Locate the cell with the specified text and output its [x, y] center coordinate. 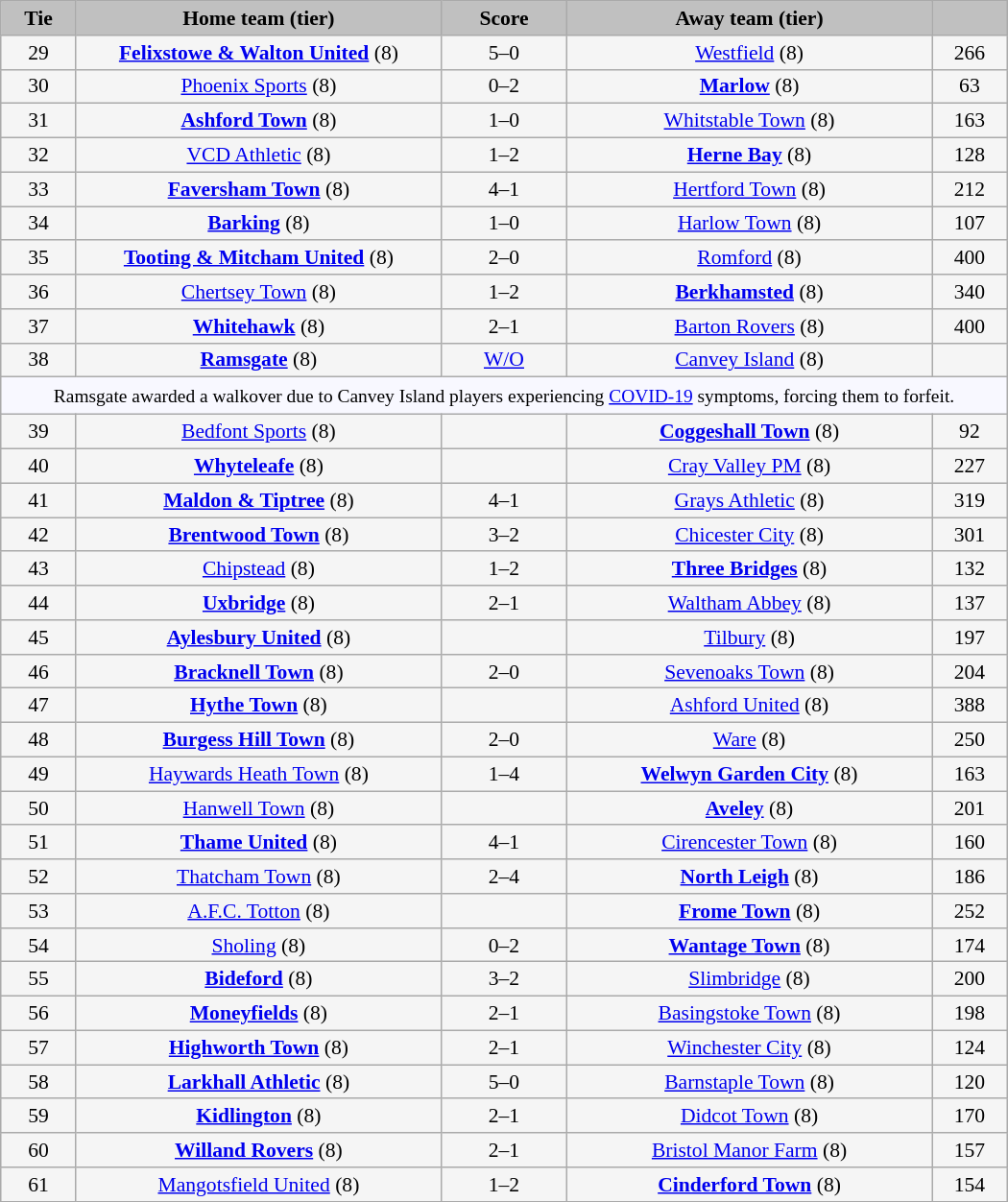
37 [38, 326]
160 [970, 843]
250 [970, 740]
Brentwood Town (8) [258, 535]
46 [38, 672]
Winchester City (8) [750, 1048]
Score [503, 18]
Herne Bay (8) [750, 156]
30 [38, 86]
Willand Rovers (8) [258, 1150]
Marlow (8) [750, 86]
92 [970, 432]
Home team (tier) [258, 18]
40 [38, 467]
124 [970, 1048]
Moneyfields (8) [258, 1014]
120 [970, 1082]
Faversham Town (8) [258, 189]
Welwyn Garden City (8) [750, 774]
43 [38, 569]
49 [38, 774]
Cray Valley PM (8) [750, 467]
174 [970, 946]
Barking (8) [258, 224]
North Leigh (8) [750, 877]
Ware (8) [750, 740]
Bedfont Sports (8) [258, 432]
47 [38, 706]
Hertford Town (8) [750, 189]
154 [970, 1185]
61 [38, 1185]
Felixstowe & Walton United (8) [258, 53]
Hanwell Town (8) [258, 808]
VCD Athletic (8) [258, 156]
50 [38, 808]
132 [970, 569]
45 [38, 637]
60 [38, 1150]
128 [970, 156]
Ashford Town (8) [258, 121]
36 [38, 292]
Westfield (8) [750, 53]
Ashford United (8) [750, 706]
Bracknell Town (8) [258, 672]
197 [970, 637]
212 [970, 189]
W/O [503, 360]
170 [970, 1117]
Tie [38, 18]
Mangotsfield United (8) [258, 1185]
Barnstaple Town (8) [750, 1082]
2–4 [503, 877]
33 [38, 189]
Barton Rovers (8) [750, 326]
Aveley (8) [750, 808]
340 [970, 292]
59 [38, 1117]
Harlow Town (8) [750, 224]
34 [38, 224]
Phoenix Sports (8) [258, 86]
301 [970, 535]
Three Bridges (8) [750, 569]
157 [970, 1150]
Whitstable Town (8) [750, 121]
Larkhall Athletic (8) [258, 1082]
57 [38, 1048]
319 [970, 501]
200 [970, 979]
388 [970, 706]
38 [38, 360]
266 [970, 53]
Whyteleafe (8) [258, 467]
Cinderford Town (8) [750, 1185]
54 [38, 946]
Chertsey Town (8) [258, 292]
201 [970, 808]
Sholing (8) [258, 946]
Thatcham Town (8) [258, 877]
Aylesbury United (8) [258, 637]
Burgess Hill Town (8) [258, 740]
56 [38, 1014]
Kidlington (8) [258, 1117]
52 [38, 877]
Thame United (8) [258, 843]
198 [970, 1014]
Grays Athletic (8) [750, 501]
31 [38, 121]
53 [38, 911]
Bideford (8) [258, 979]
107 [970, 224]
1–4 [503, 774]
Basingstoke Town (8) [750, 1014]
Didcot Town (8) [750, 1117]
29 [38, 53]
227 [970, 467]
252 [970, 911]
Hythe Town (8) [258, 706]
Highworth Town (8) [258, 1048]
Canvey Island (8) [750, 360]
Tilbury (8) [750, 637]
Haywards Heath Town (8) [258, 774]
Coggeshall Town (8) [750, 432]
51 [38, 843]
32 [38, 156]
Away team (tier) [750, 18]
Sevenoaks Town (8) [750, 672]
186 [970, 877]
Waltham Abbey (8) [750, 603]
Whitehawk (8) [258, 326]
Chipstead (8) [258, 569]
Romford (8) [750, 258]
Bristol Manor Farm (8) [750, 1150]
Frome Town (8) [750, 911]
Maldon & Tiptree (8) [258, 501]
Ramsgate awarded a walkover due to Canvey Island players experiencing COVID-19 symptoms, forcing them to forfeit. [504, 396]
Slimbridge (8) [750, 979]
42 [38, 535]
Berkhamsted (8) [750, 292]
Cirencester Town (8) [750, 843]
55 [38, 979]
44 [38, 603]
63 [970, 86]
58 [38, 1082]
41 [38, 501]
A.F.C. Totton (8) [258, 911]
Wantage Town (8) [750, 946]
Uxbridge (8) [258, 603]
Chicester City (8) [750, 535]
137 [970, 603]
39 [38, 432]
48 [38, 740]
Tooting & Mitcham United (8) [258, 258]
35 [38, 258]
204 [970, 672]
Ramsgate (8) [258, 360]
